Extract the (X, Y) coordinate from the center of the cell holding the provided text.  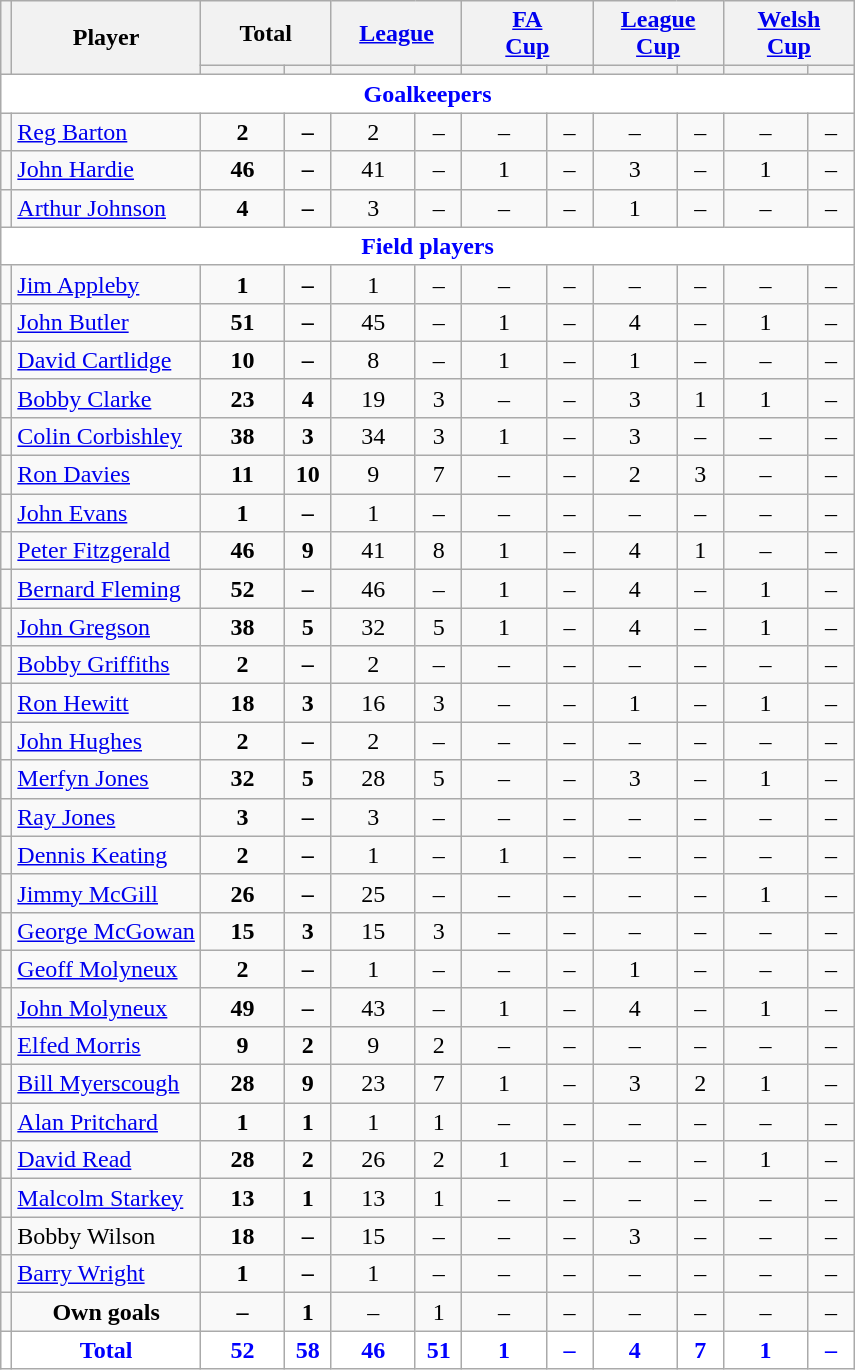
David Read (106, 1160)
Bobby Wilson (106, 1236)
John Evans (106, 513)
Jimmy McGill (106, 893)
Arthur Johnson (106, 208)
George McGowan (106, 931)
16 (373, 703)
Player (106, 38)
John Hardie (106, 170)
Bill Myerscough (106, 1084)
19 (373, 398)
John Hughes (106, 741)
WelshCup (790, 34)
Merfyn Jones (106, 779)
Reg Barton (106, 132)
25 (373, 893)
Own goals (106, 1312)
Ray Jones (106, 817)
Peter Fitzgerald (106, 551)
Field players (428, 246)
League (396, 34)
Jim Appleby (106, 284)
David Cartlidge (106, 360)
Elfed Morris (106, 1046)
11 (242, 475)
Colin Corbishley (106, 437)
Bernard Fleming (106, 589)
43 (373, 1007)
Geoff Molyneux (106, 969)
Barry Wright (106, 1274)
Ron Davies (106, 475)
FACup (528, 34)
Dennis Keating (106, 855)
John Butler (106, 322)
58 (308, 1350)
34 (373, 437)
Bobby Griffiths (106, 665)
Bobby Clarke (106, 398)
Ron Hewitt (106, 703)
LeagueCup (658, 34)
49 (242, 1007)
Goalkeepers (428, 94)
45 (373, 322)
Malcolm Starkey (106, 1198)
Alan Pritchard (106, 1122)
John Molyneux (106, 1007)
John Gregson (106, 627)
